Return [x, y] of the center of cell containing provided text 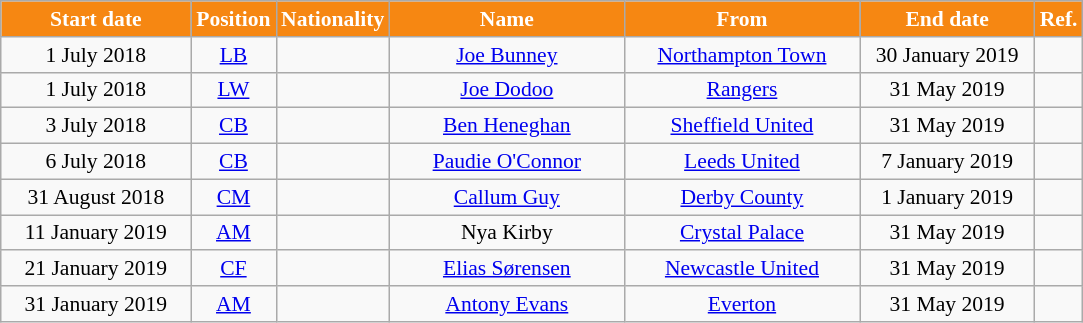
1 January 2019 [948, 197]
Leeds United [742, 162]
From [742, 19]
Ref. [1059, 19]
Joe Bunney [506, 55]
Paudie O'Connor [506, 162]
Joe Dodoo [506, 90]
End date [948, 19]
Ben Heneghan [506, 126]
Derby County [742, 197]
Nationality [332, 19]
11 January 2019 [96, 233]
31 August 2018 [96, 197]
LB [234, 55]
Antony Evans [506, 304]
Nya Kirby [506, 233]
Callum Guy [506, 197]
Northampton Town [742, 55]
Start date [96, 19]
21 January 2019 [96, 269]
Everton [742, 304]
Rangers [742, 90]
CM [234, 197]
Name [506, 19]
Position [234, 19]
CF [234, 269]
7 January 2019 [948, 162]
30 January 2019 [948, 55]
6 July 2018 [96, 162]
Elias Sørensen [506, 269]
Sheffield United [742, 126]
3 July 2018 [96, 126]
31 January 2019 [96, 304]
Crystal Palace [742, 233]
Newcastle United [742, 269]
LW [234, 90]
